Return the (X, Y) coordinate for the center point of the cell that contains the specified text.  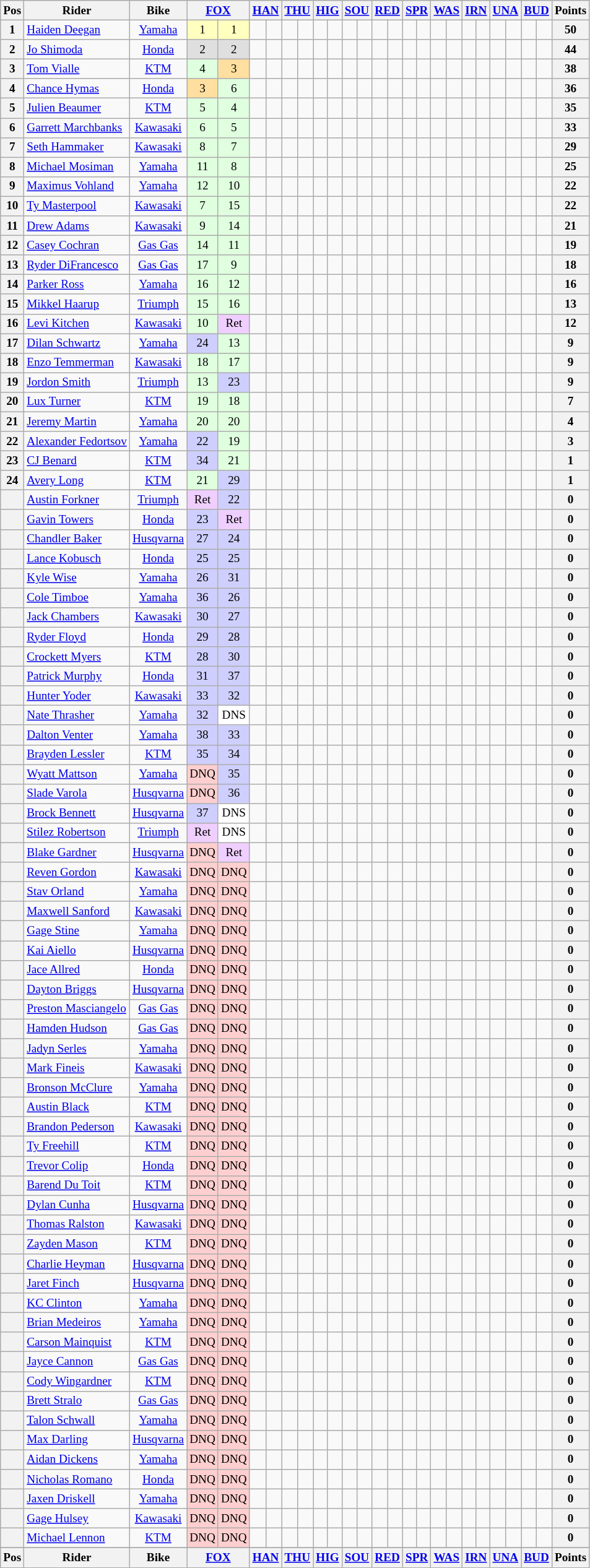
Gage Hulsey (77, 1518)
Trevor Colip (77, 1166)
Barend Du Toit (77, 1185)
Drew Adams (77, 226)
Julien Beaumer (77, 108)
Jadyn Serles (77, 1049)
Ty Freehill (77, 1146)
Enzo Temmerman (77, 363)
Gavin Towers (77, 519)
Brock Bennett (77, 813)
Levi Kitchen (77, 324)
Preston Masciangelo (77, 1009)
Austin Black (77, 1107)
Thomas Ralston (77, 1224)
Jordon Smith (77, 383)
Brett Stralo (77, 1401)
Seth Hammaker (77, 147)
Charlie Heyman (77, 1264)
Brayden Lessler (77, 755)
Jeremy Martin (77, 422)
Aidan Dickens (77, 1460)
Blake Gardner (77, 852)
Hunter Yoder (77, 696)
Mark Fineis (77, 1068)
Max Darling (77, 1440)
Gage Stine (77, 931)
Austin Forkner (77, 500)
50 (570, 30)
Jack Chambers (77, 617)
Zayden Mason (77, 1244)
KC Clinton (77, 1303)
Brian Medeiros (77, 1322)
Kyle Wise (77, 578)
Kai Aiello (77, 950)
Garrett Marchbanks (77, 128)
Haiden Deegan (77, 30)
Avery Long (77, 480)
Carson Mainquist (77, 1342)
Reven Gordon (77, 872)
Alexander Fedortsov (77, 441)
Cody Wingardner (77, 1381)
Hamden Hudson (77, 1029)
Cole Timboe (77, 598)
Wyatt Mattson (77, 774)
Ty Masterpool (77, 206)
44 (570, 50)
Dalton Venter (77, 735)
Nicholas Romano (77, 1479)
Jace Allred (77, 970)
Ryder DiFrancesco (77, 265)
Stilez Robertson (77, 833)
Brandon Pederson (77, 1127)
Parker Ross (77, 285)
Crockett Myers (77, 657)
Chandler Baker (77, 539)
Mikkel Haarup (77, 304)
Talon Schwall (77, 1421)
Jaret Finch (77, 1283)
Lux Turner (77, 402)
Nate Thrasher (77, 716)
Maxwell Sanford (77, 911)
Michael Lennon (77, 1538)
Chance Hymas (77, 89)
CJ Benard (77, 461)
Tom Vialle (77, 69)
Dylan Cunha (77, 1205)
Slade Varola (77, 794)
Lance Kobusch (77, 558)
Michael Mosiman (77, 167)
Patrick Murphy (77, 676)
Ryder Floyd (77, 637)
Bronson McClure (77, 1088)
Jayce Cannon (77, 1362)
Stav Orland (77, 891)
Jo Shimoda (77, 50)
Maximus Vohland (77, 186)
Dilan Schwartz (77, 343)
Dayton Briggs (77, 990)
Casey Cochran (77, 245)
Jaxen Driskell (77, 1499)
